Find where the given text appears and provide that cell's center as (x, y) coordinate. 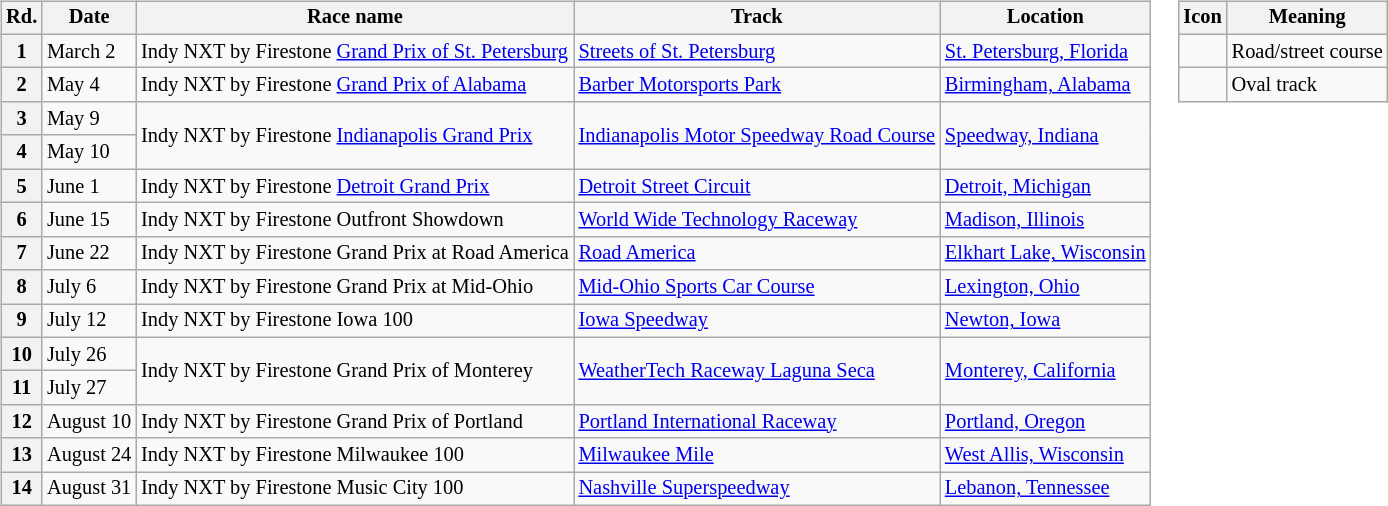
Location (1046, 18)
6 (22, 220)
May 4 (89, 85)
Road/street course (1308, 51)
4 (22, 152)
Rd. (22, 18)
14 (22, 489)
Race name (354, 18)
July 27 (89, 388)
Iowa Speedway (757, 321)
June 22 (89, 253)
March 2 (89, 51)
12 (22, 422)
3 (22, 119)
Portland International Raceway (757, 422)
World Wide Technology Raceway (757, 220)
July 6 (89, 287)
Newton, Iowa (1046, 321)
Lebanon, Tennessee (1046, 489)
WeatherTech Raceway Laguna Seca (757, 370)
Indianapolis Motor Speedway Road Course (757, 136)
Streets of St. Petersburg (757, 51)
Indy NXT by Firestone Grand Prix at Road America (354, 253)
Detroit, Michigan (1046, 186)
Road America (757, 253)
Mid-Ohio Sports Car Course (757, 287)
Icon (1203, 18)
Milwaukee Mile (757, 455)
Indy NXT by Firestone Music City 100 (354, 489)
May 9 (89, 119)
St. Petersburg, Florida (1046, 51)
Indy NXT by Firestone Iowa 100 (354, 321)
August 10 (89, 422)
10 (22, 354)
1 (22, 51)
13 (22, 455)
Portland, Oregon (1046, 422)
Indy NXT by Firestone Indianapolis Grand Prix (354, 136)
5 (22, 186)
Indy NXT by Firestone Grand Prix of Alabama (354, 85)
Lexington, Ohio (1046, 287)
July 12 (89, 321)
2 (22, 85)
May 10 (89, 152)
Track (757, 18)
Nashville Superspeedway (757, 489)
Indy NXT by Firestone Grand Prix at Mid-Ohio (354, 287)
Birmingham, Alabama (1046, 85)
9 (22, 321)
8 (22, 287)
11 (22, 388)
July 26 (89, 354)
Indy NXT by Firestone Grand Prix of Monterey (354, 370)
August 24 (89, 455)
West Allis, Wisconsin (1046, 455)
August 31 (89, 489)
Indy NXT by Firestone Grand Prix of St. Petersburg (354, 51)
Monterey, California (1046, 370)
Date (89, 18)
Detroit Street Circuit (757, 186)
Indy NXT by Firestone Milwaukee 100 (354, 455)
Indy NXT by Firestone Outfront Showdown (354, 220)
Speedway, Indiana (1046, 136)
Indy NXT by Firestone Detroit Grand Prix (354, 186)
Madison, Illinois (1046, 220)
Barber Motorsports Park (757, 85)
7 (22, 253)
Meaning (1308, 18)
June 1 (89, 186)
Elkhart Lake, Wisconsin (1046, 253)
Indy NXT by Firestone Grand Prix of Portland (354, 422)
Oval track (1308, 85)
June 15 (89, 220)
